Pinpoint the cell where the given text exists, returning its [x, y] midpoint coordinate. 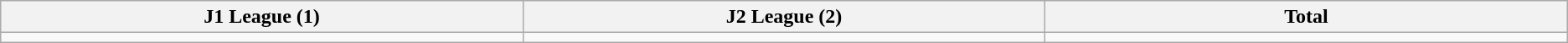
Total [1307, 17]
J2 League (2) [784, 17]
J1 League (1) [261, 17]
